Detect which cell encompasses the target text, then output its (X, Y) center coordinate. 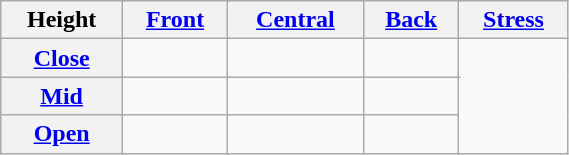
Central (295, 20)
Close (62, 58)
Front (176, 20)
Height (62, 20)
Mid (62, 96)
Stress (514, 20)
Back (411, 20)
Open (62, 134)
